Detect which cell encompasses the target text, then output its (x, y) center coordinate. 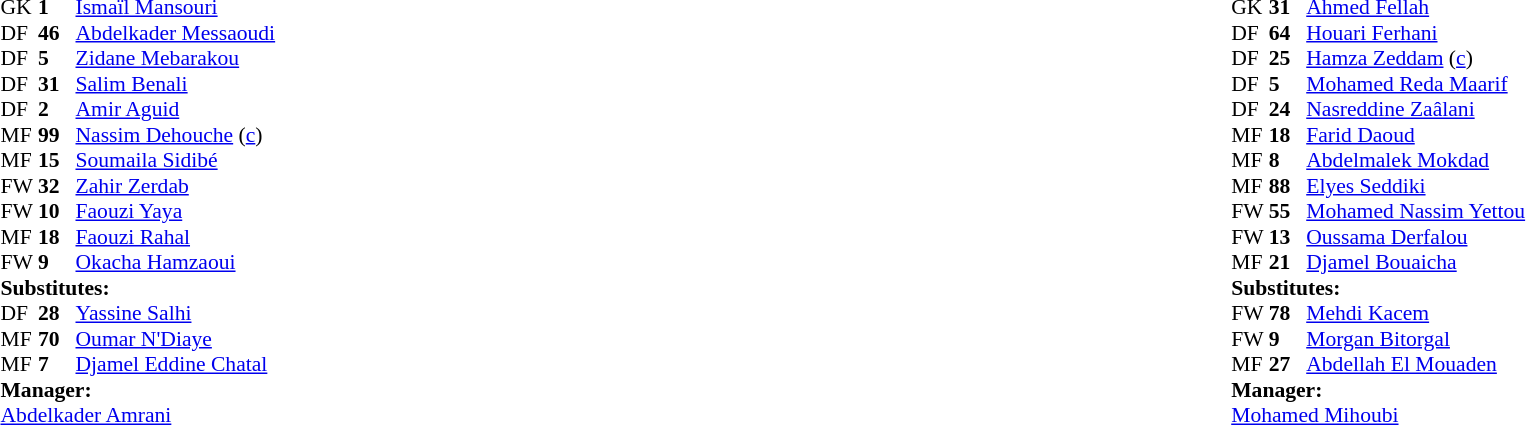
Soumaila Sidibé (226, 161)
10 (57, 211)
88 (1288, 186)
2 (57, 109)
Faouzi Yaya (226, 211)
Abdelkader Messaoudi (226, 33)
Zidane Mebarakou (226, 59)
Yassine Salhi (226, 313)
Zahir Zerdab (226, 186)
78 (1288, 313)
Oumar N'Diaye (226, 339)
Faouzi Rahal (226, 237)
Nassim Dehouche (c) (226, 135)
Amir Aguid (226, 109)
70 (57, 339)
46 (57, 33)
27 (1288, 365)
28 (57, 313)
31 (57, 84)
8 (1288, 161)
Djamel Eddine Chatal (226, 365)
24 (1288, 109)
Okacha Hamzaoui (226, 263)
25 (1288, 59)
7 (57, 365)
99 (57, 135)
15 (57, 161)
Salim Benali (226, 84)
13 (1288, 237)
55 (1288, 211)
21 (1288, 263)
Manager: (188, 390)
64 (1288, 33)
32 (57, 186)
Substitutes: (188, 288)
